Find where the given text appears and provide that cell's center as [x, y] coordinate. 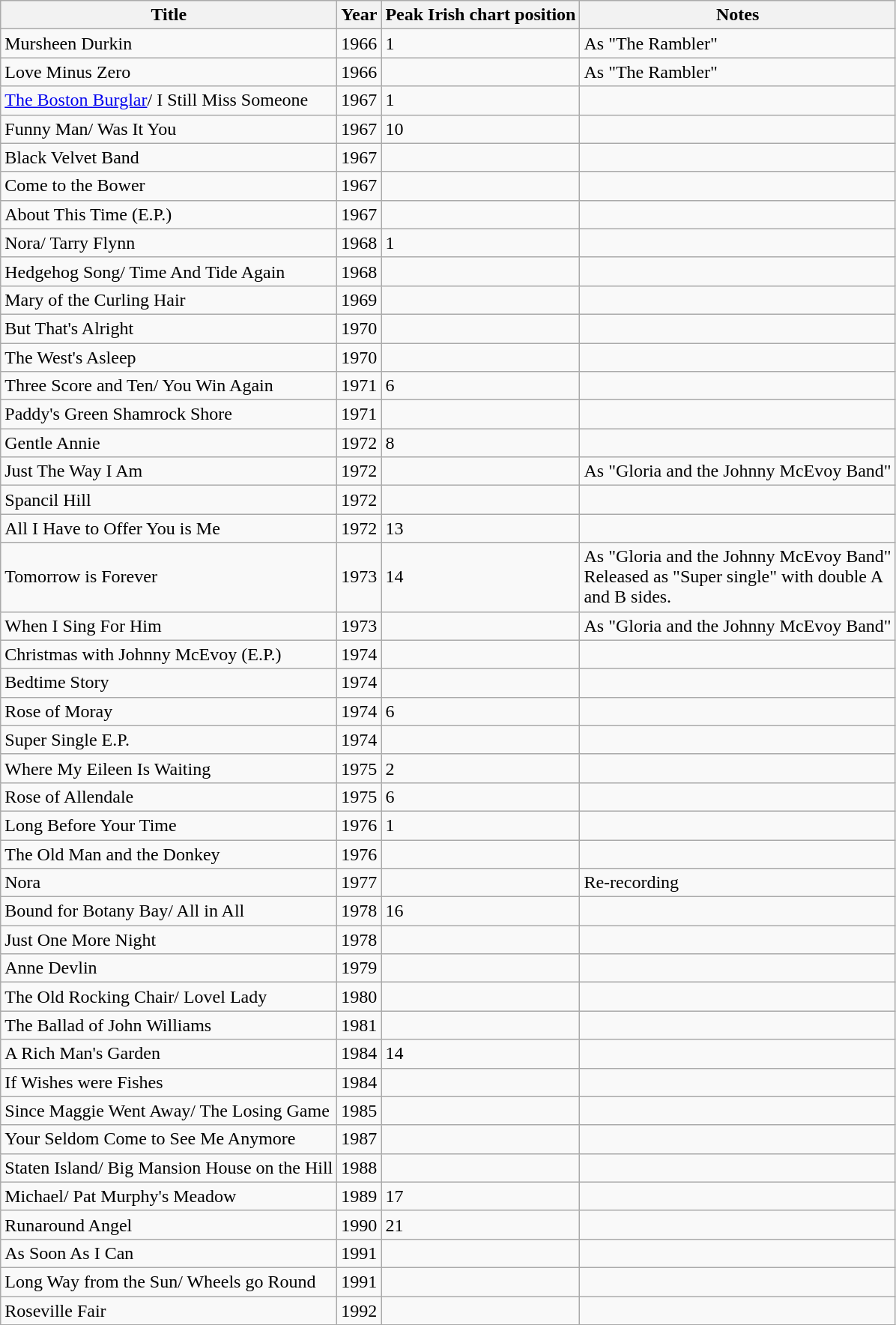
Love Minus Zero [169, 72]
Nora/ Tarry Flynn [169, 243]
10 [481, 129]
Paddy's Green Shamrock Shore [169, 414]
1969 [360, 300]
Tomorrow is Forever [169, 577]
Long Way from the Sun/ Wheels go Round [169, 1282]
About This Time (E.P.) [169, 214]
Mary of the Curling Hair [169, 300]
21 [481, 1225]
When I Sing For Him [169, 626]
Mursheen Durkin [169, 43]
1990 [360, 1225]
Rose of Moray [169, 711]
Bedtime Story [169, 683]
Funny Man/ Was It You [169, 129]
Black Velvet Band [169, 157]
Just The Way I Am [169, 471]
Where My Eileen Is Waiting [169, 768]
The Boston Burglar/ I Still Miss Someone [169, 100]
Christmas with Johnny McEvoy (E.P.) [169, 654]
If Wishes were Fishes [169, 1082]
Gentle Annie [169, 443]
A Rich Man's Garden [169, 1054]
Three Score and Ten/ You Win Again [169, 386]
Peak Irish chart position [481, 15]
1981 [360, 1025]
Just One More Night [169, 940]
Anne Devlin [169, 968]
As "Gloria and the Johnny McEvoy Band"Released as "Super single" with double Aand B sides. [737, 577]
8 [481, 443]
1977 [360, 883]
Staten Island/ Big Mansion House on the Hill [169, 1168]
The Ballad of John Williams [169, 1025]
But That's Alright [169, 328]
Roseville Fair [169, 1311]
17 [481, 1196]
Re-recording [737, 883]
The Old Man and the Donkey [169, 854]
Bound for Botany Bay/ All in All [169, 911]
Hedgehog Song/ Time And Tide Again [169, 271]
13 [481, 528]
Nora [169, 883]
1988 [360, 1168]
1980 [360, 997]
Since Maggie Went Away/ The Losing Game [169, 1111]
1985 [360, 1111]
Super Single E.P. [169, 740]
Spancil Hill [169, 500]
Title [169, 15]
Rose of Allendale [169, 797]
Long Before Your Time [169, 825]
Come to the Bower [169, 186]
Year [360, 15]
Runaround Angel [169, 1225]
1987 [360, 1139]
The Old Rocking Chair/ Lovel Lady [169, 997]
1992 [360, 1311]
All I Have to Offer You is Me [169, 528]
16 [481, 911]
As Soon As I Can [169, 1253]
1989 [360, 1196]
2 [481, 768]
1979 [360, 968]
Your Seldom Come to See Me Anymore [169, 1139]
Notes [737, 15]
Michael/ Pat Murphy's Meadow [169, 1196]
The West's Asleep [169, 357]
